Capture the cell that displays the provided text and extract its (x, y) central coordinate. 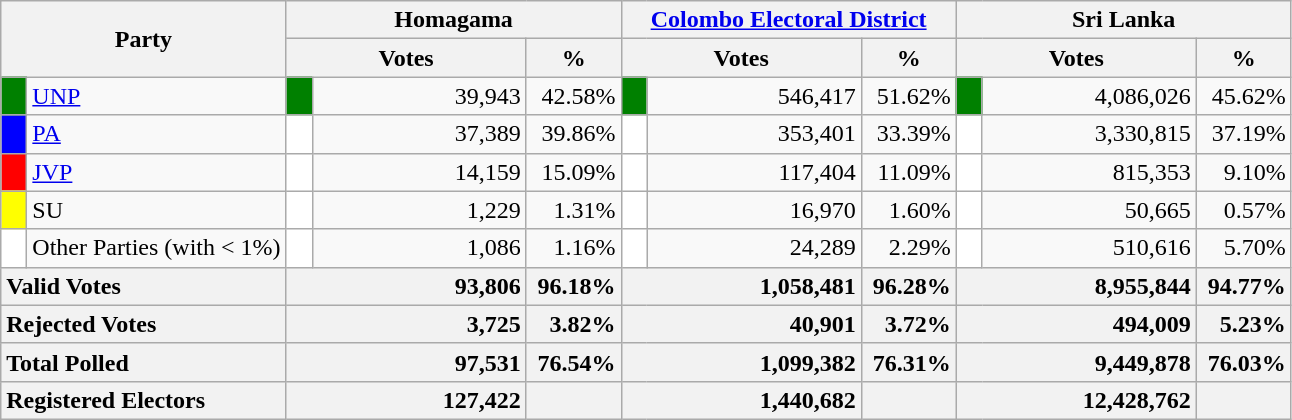
97,531 (406, 362)
42.58% (574, 96)
33.39% (908, 134)
546,417 (754, 96)
1,086 (419, 248)
PA (156, 134)
1.60% (908, 210)
Colombo Electoral District (788, 20)
353,401 (754, 134)
3,330,815 (1089, 134)
Rejected Votes (144, 324)
1.16% (574, 248)
93,806 (406, 286)
UNP (156, 96)
494,009 (1076, 324)
3.72% (908, 324)
24,289 (754, 248)
Party (144, 39)
0.57% (1244, 210)
510,616 (1089, 248)
117,404 (754, 172)
3,725 (406, 324)
SU (156, 210)
96.28% (908, 286)
14,159 (419, 172)
1.31% (574, 210)
76.03% (1244, 362)
50,665 (1089, 210)
Homagama (454, 20)
51.62% (908, 96)
15.09% (574, 172)
1,058,481 (741, 286)
Sri Lanka (1124, 20)
JVP (156, 172)
Total Polled (144, 362)
76.31% (908, 362)
76.54% (574, 362)
37,389 (419, 134)
4,086,026 (1089, 96)
Other Parties (with < 1%) (156, 248)
9,449,878 (1076, 362)
1,229 (419, 210)
40,901 (741, 324)
Valid Votes (144, 286)
1,440,682 (741, 400)
815,353 (1089, 172)
12,428,762 (1076, 400)
Registered Electors (144, 400)
45.62% (1244, 96)
5.70% (1244, 248)
96.18% (574, 286)
9.10% (1244, 172)
16,970 (754, 210)
2.29% (908, 248)
37.19% (1244, 134)
8,955,844 (1076, 286)
39.86% (574, 134)
127,422 (406, 400)
94.77% (1244, 286)
1,099,382 (741, 362)
5.23% (1244, 324)
3.82% (574, 324)
39,943 (419, 96)
11.09% (908, 172)
